Extract the [X, Y] coordinate from the center of the cell holding the provided text.  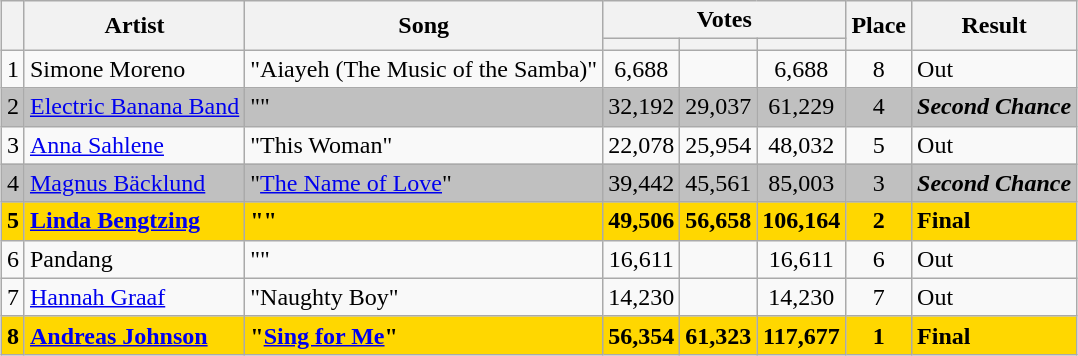
61,229 [802, 107]
39,442 [642, 183]
Anna Sahlene [134, 145]
Place [879, 26]
Votes [724, 20]
Hannah Graaf [134, 297]
"Sing for Me" [424, 335]
32,192 [642, 107]
Electric Banana Band [134, 107]
Simone Moreno [134, 69]
Andreas Johnson [134, 335]
Artist [134, 26]
Result [994, 26]
61,323 [718, 335]
Magnus Bäcklund [134, 183]
25,954 [718, 145]
Linda Bengtzing [134, 221]
29,037 [718, 107]
56,658 [718, 221]
49,506 [642, 221]
56,354 [642, 335]
22,078 [642, 145]
85,003 [802, 183]
"The Name of Love" [424, 183]
Song [424, 26]
106,164 [802, 221]
Pandang [134, 259]
"Naughty Boy" [424, 297]
45,561 [718, 183]
117,677 [802, 335]
"Aiayeh (The Music of the Samba)" [424, 69]
"This Woman" [424, 145]
48,032 [802, 145]
